Return (X, Y) of the center of cell containing provided text 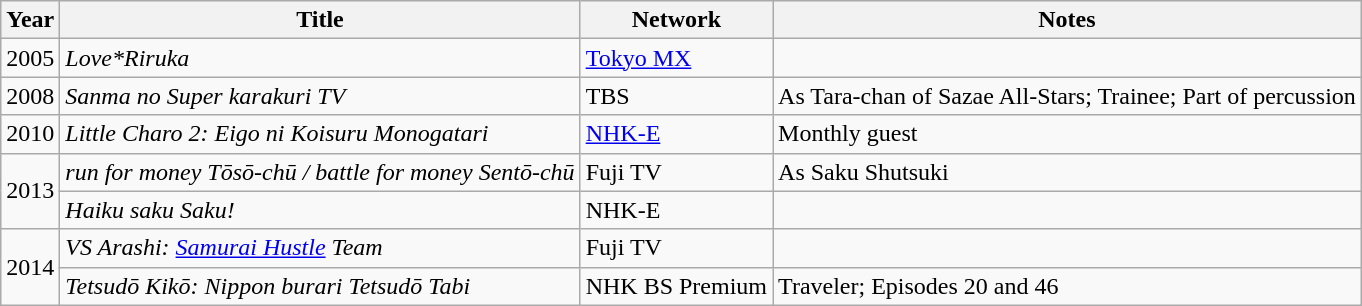
TBS (676, 96)
NHK BS Premium (676, 286)
Notes (1068, 20)
Year (30, 20)
As Saku Shutsuki (1068, 172)
Haiku saku Saku! (320, 210)
2008 (30, 96)
Little Charo 2: Eigo ni Koisuru Monogatari (320, 134)
VS Arashi: Samurai Hustle Team (320, 248)
Network (676, 20)
Title (320, 20)
2010 (30, 134)
Tokyo MX (676, 58)
Sanma no Super karakuri TV (320, 96)
run for money Tōsō-chū / battle for money Sentō-chū (320, 172)
As Tara-chan of Sazae All-Stars; Trainee; Part of percussion (1068, 96)
Traveler; Episodes 20 and 46 (1068, 286)
Tetsudō Kikō: Nippon burari Tetsudō Tabi (320, 286)
2014 (30, 267)
2013 (30, 191)
2005 (30, 58)
Love*Riruka (320, 58)
Monthly guest (1068, 134)
